From the cell containing the given text, extract its center point as [X, Y] coordinate. 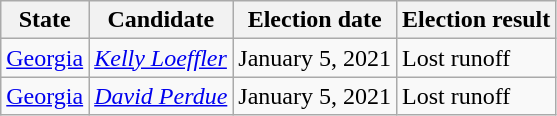
David Perdue [161, 96]
Election date [315, 20]
Candidate [161, 20]
Kelly Loeffler [161, 58]
Election result [476, 20]
State [45, 20]
